From the cell containing the given text, extract its center point as (X, Y) coordinate. 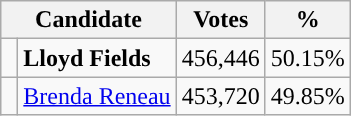
Candidate (88, 20)
49.85% (308, 96)
Brenda Reneau (97, 96)
453,720 (220, 96)
50.15% (308, 58)
% (308, 20)
456,446 (220, 58)
Lloyd Fields (97, 58)
Votes (220, 20)
